Provide the (X, Y) coordinate of the cell's center where the given text is located.  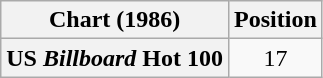
Position (276, 20)
Chart (1986) (115, 20)
US Billboard Hot 100 (115, 58)
17 (276, 58)
